Extract the (X, Y) coordinate from the center of the cell holding the provided text.  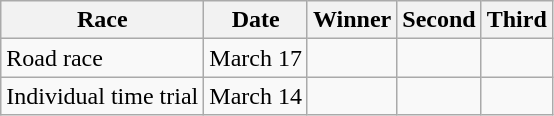
Date (256, 20)
Race (102, 20)
Second (439, 20)
Individual time trial (102, 96)
March 17 (256, 58)
Road race (102, 58)
March 14 (256, 96)
Third (516, 20)
Winner (352, 20)
